Capture the cell that displays the provided text and extract its [x, y] central coordinate. 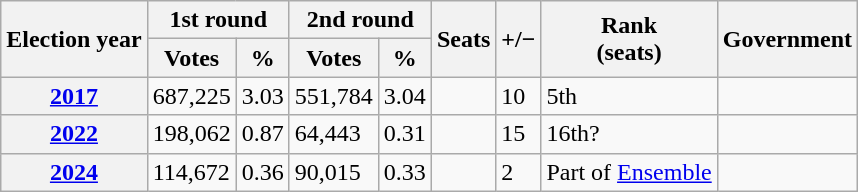
0.36 [262, 172]
+/− [518, 39]
5th [629, 96]
Part of Ensemble [629, 172]
2nd round [360, 20]
Election year [74, 39]
3.03 [262, 96]
198,062 [192, 134]
90,015 [334, 172]
0.87 [262, 134]
2024 [74, 172]
Rank(seats) [629, 39]
0.33 [404, 172]
114,672 [192, 172]
16th? [629, 134]
687,225 [192, 96]
1st round [218, 20]
64,443 [334, 134]
15 [518, 134]
Government [787, 39]
2017 [74, 96]
2022 [74, 134]
551,784 [334, 96]
0.31 [404, 134]
2 [518, 172]
Seats [463, 39]
3.04 [404, 96]
10 [518, 96]
